Provide the (x, y) coordinate of the cell's center where the given text is located.  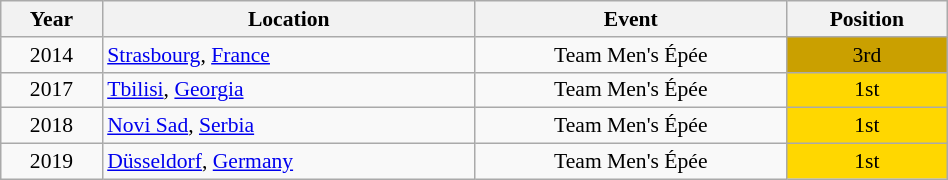
2014 (52, 55)
2019 (52, 162)
Tbilisi, Georgia (288, 90)
Location (288, 19)
Strasbourg, France (288, 55)
Position (866, 19)
Düsseldorf, Germany (288, 162)
Year (52, 19)
2017 (52, 90)
3rd (866, 55)
Novi Sad, Serbia (288, 126)
2018 (52, 126)
Event (630, 19)
